Provide the (x, y) coordinate of the cell's center where the given text is located.  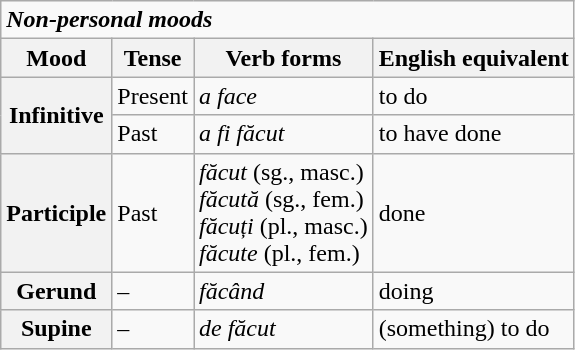
Participle (56, 212)
done (474, 212)
Tense (153, 58)
Gerund (56, 291)
Non-personal moods (288, 20)
a face (284, 96)
de făcut (284, 329)
Supine (56, 329)
a fi făcut (284, 134)
doing (474, 291)
Mood (56, 58)
Present (153, 96)
Verb forms (284, 58)
Infinitive (56, 115)
to do (474, 96)
făcut (sg., masc.) făcută (sg., fem.) făcuți (pl., masc.) făcute (pl., fem.) (284, 212)
(something) to do (474, 329)
făcând (284, 291)
to have done (474, 134)
English equivalent (474, 58)
